Detect which cell encompasses the target text, then output its [x, y] center coordinate. 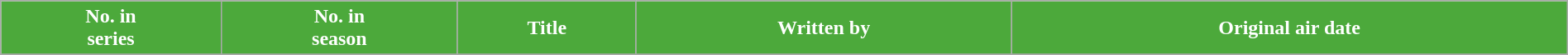
Title [547, 28]
Written by [824, 28]
Original air date [1289, 28]
No. inseries [111, 28]
No. inseason [339, 28]
